Find where the given text appears and provide that cell's center as [x, y] coordinate. 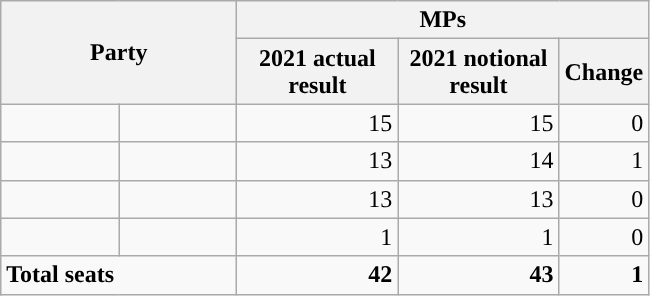
MPs [443, 20]
2021 actual result [318, 72]
42 [318, 275]
Party [119, 52]
43 [478, 275]
Change [604, 72]
Total seats [119, 275]
14 [478, 161]
2021 notional result [478, 72]
